Return the [X, Y] coordinate for the center point of the cell that contains the specified text.  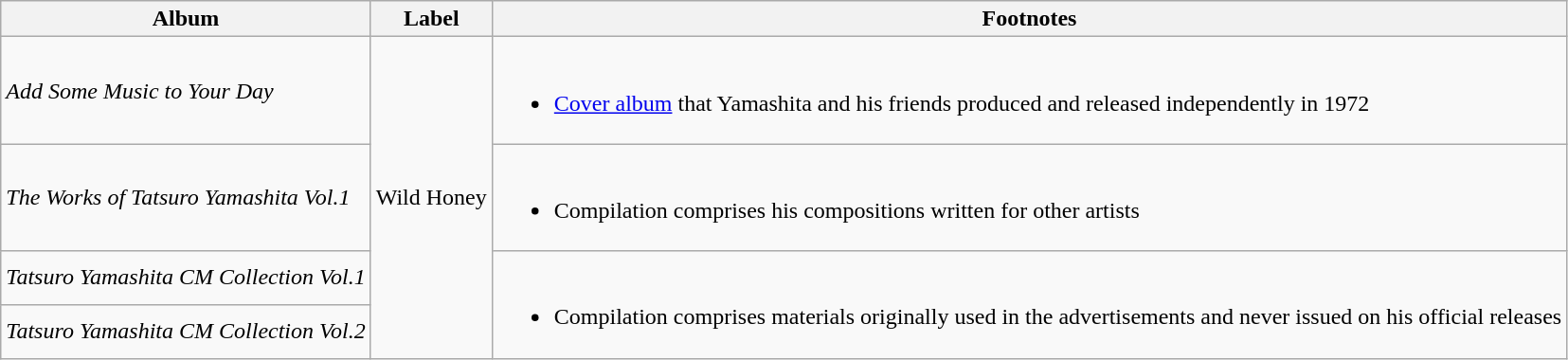
Wild Honey [431, 197]
Cover album that Yamashita and his friends produced and released independently in 1972 [1029, 91]
Footnotes [1029, 19]
Add Some Music to Your Day [186, 91]
Album [186, 19]
Label [431, 19]
Tatsuro Yamashita CM Collection Vol.1 [186, 279]
The Works of Tatsuro Yamashita Vol.1 [186, 197]
Tatsuro Yamashita CM Collection Vol.2 [186, 332]
Compilation comprises his compositions written for other artists [1029, 197]
Compilation comprises materials originally used in the advertisements and never issued on his official releases [1029, 305]
